Search for the cell housing the specified text and yield its (x, y) center coordinate. 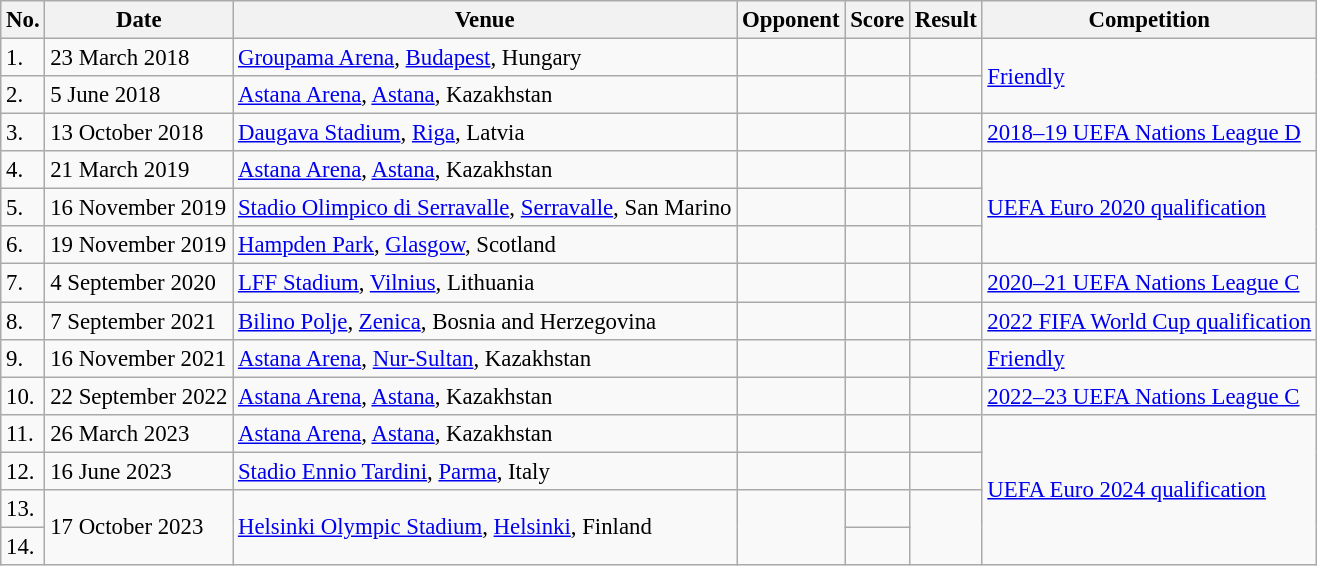
10. (23, 396)
22 September 2022 (139, 396)
4 September 2020 (139, 283)
23 March 2018 (139, 58)
7. (23, 283)
1. (23, 58)
5. (23, 208)
17 October 2023 (139, 528)
Helsinki Olympic Stadium, Helsinki, Finland (485, 528)
8. (23, 321)
Date (139, 20)
13. (23, 509)
2020–21 UEFA Nations League C (1149, 283)
Astana Arena, Nur-Sultan, Kazakhstan (485, 358)
UEFA Euro 2020 qualification (1149, 208)
Bilino Polje, Zenica, Bosnia and Herzegovina (485, 321)
Groupama Arena, Budapest, Hungary (485, 58)
16 November 2021 (139, 358)
No. (23, 20)
Daugava Stadium, Riga, Latvia (485, 133)
Result (946, 20)
5 June 2018 (139, 95)
Hampden Park, Glasgow, Scotland (485, 245)
7 September 2021 (139, 321)
Opponent (791, 20)
Stadio Ennio Tardini, Parma, Italy (485, 471)
19 November 2019 (139, 245)
11. (23, 433)
13 October 2018 (139, 133)
LFF Stadium, Vilnius, Lithuania (485, 283)
2018–19 UEFA Nations League D (1149, 133)
Score (878, 20)
6. (23, 245)
16 June 2023 (139, 471)
21 March 2019 (139, 170)
4. (23, 170)
2. (23, 95)
Stadio Olimpico di Serravalle, Serravalle, San Marino (485, 208)
2022 FIFA World Cup qualification (1149, 321)
9. (23, 358)
UEFA Euro 2024 qualification (1149, 489)
26 March 2023 (139, 433)
12. (23, 471)
2022–23 UEFA Nations League C (1149, 396)
Venue (485, 20)
Competition (1149, 20)
3. (23, 133)
14. (23, 546)
16 November 2019 (139, 208)
